Determine the [X, Y] coordinate at the center of the cell enclosing the given text.  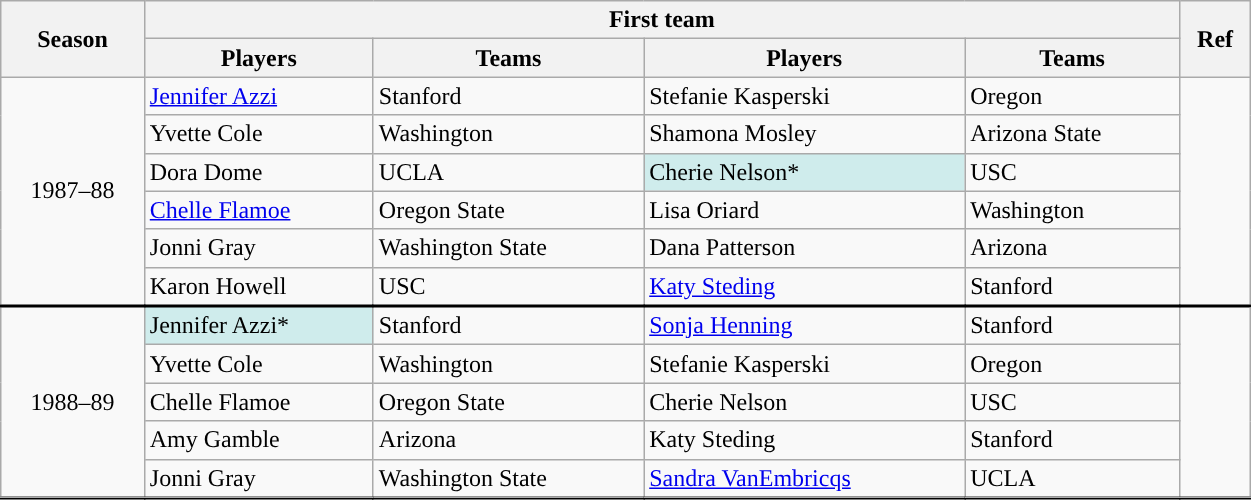
1987–88 [73, 192]
Cherie Nelson [804, 402]
Dora Dome [258, 172]
Arizona State [1072, 134]
Karon Howell [258, 286]
Dana Patterson [804, 248]
Jennifer Azzi [258, 96]
1988–89 [73, 402]
Amy Gamble [258, 440]
Ref [1216, 39]
Season [73, 39]
Shamona Mosley [804, 134]
Jennifer Azzi* [258, 326]
Sonja Henning [804, 326]
Lisa Oriard [804, 210]
Sandra VanEmbricqs [804, 478]
Cherie Nelson* [804, 172]
First team [662, 20]
